Pinpoint the cell where the given text exists, returning its (X, Y) midpoint coordinate. 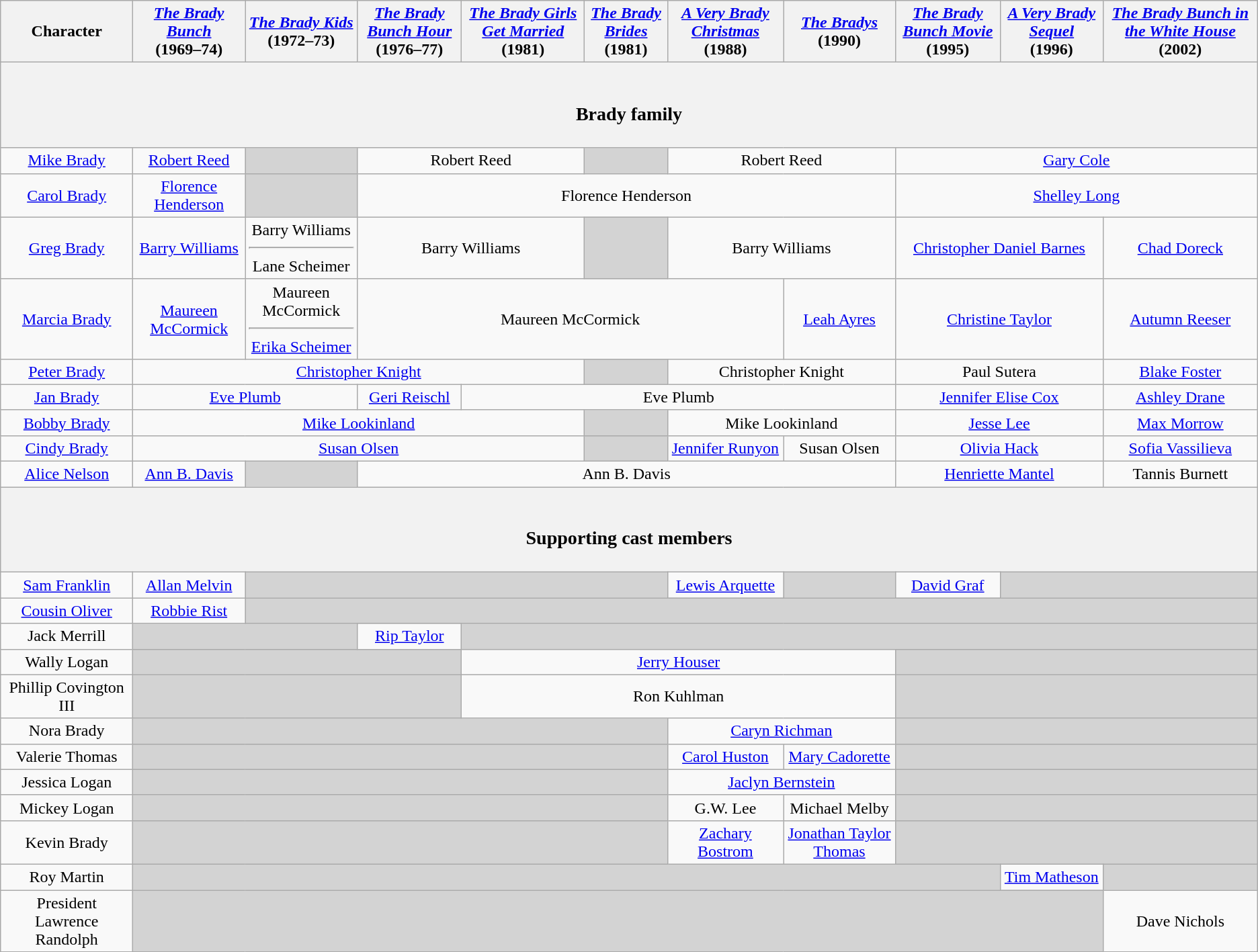
Wally Logan (67, 662)
Ron Kuhlman (679, 696)
Leah Ayres (840, 318)
Robbie Rist (190, 611)
Carol Huston (725, 756)
Henriette Mantel (999, 474)
Ashley Drane (1180, 397)
President Lawrence Randolph (67, 920)
The Brady Bunch Hour(1976–77) (410, 32)
The Brady Girls Get Married(1981) (523, 32)
David Graf (948, 585)
Barry WilliamsLane Scheimer (301, 248)
Chad Doreck (1180, 248)
Greg Brady (67, 248)
The Brady Kids(1972–73) (301, 32)
Autumn Reeser (1180, 318)
Supporting cast members (629, 529)
G.W. Lee (725, 808)
Olivia Hack (999, 448)
Valerie Thomas (67, 756)
Mickey Logan (67, 808)
Phillip Covington III (67, 696)
The Brady Bunch(1969–74) (190, 32)
A Very Brady Sequel(1996) (1051, 32)
Sam Franklin (67, 585)
Nora Brady (67, 731)
Marcia Brady (67, 318)
Jennifer Elise Cox (999, 397)
Tannis Burnett (1180, 474)
Character (67, 32)
Mary Cadorette (840, 756)
Paul Sutera (999, 372)
Christopher Daniel Barnes (999, 248)
Dave Nichols (1180, 920)
A Very Brady Christmas(1988) (725, 32)
The Brady Bunch Movie(1995) (948, 32)
Allan Melvin (190, 585)
Jaclyn Bernstein (781, 782)
Tim Matheson (1051, 877)
Shelley Long (1077, 195)
Jonathan Taylor Thomas (840, 842)
Cousin Oliver (67, 611)
Caryn Richman (781, 731)
Cindy Brady (67, 448)
Jack Merrill (67, 636)
Zachary Bostrom (725, 842)
Mike Brady (67, 161)
The Brady Bunch in the White House(2002) (1180, 32)
Christine Taylor (999, 318)
Sofia Vassilieva (1180, 448)
Jennifer Runyon (725, 448)
Carol Brady (67, 195)
Jesse Lee (999, 423)
Gary Cole (1077, 161)
Geri Reischl (410, 397)
Maureen McCormickErika Scheimer (301, 318)
Jan Brady (67, 397)
Alice Nelson (67, 474)
Peter Brady (67, 372)
Brady family (629, 105)
The Brady Brides(1981) (626, 32)
Blake Foster (1180, 372)
Jessica Logan (67, 782)
Michael Melby (840, 808)
Max Morrow (1180, 423)
The Bradys(1990) (840, 32)
Roy Martin (67, 877)
Rip Taylor (410, 636)
Lewis Arquette (725, 585)
Kevin Brady (67, 842)
Jerry Houser (679, 662)
Bobby Brady (67, 423)
